Search for the cell housing the specified text and yield its (x, y) center coordinate. 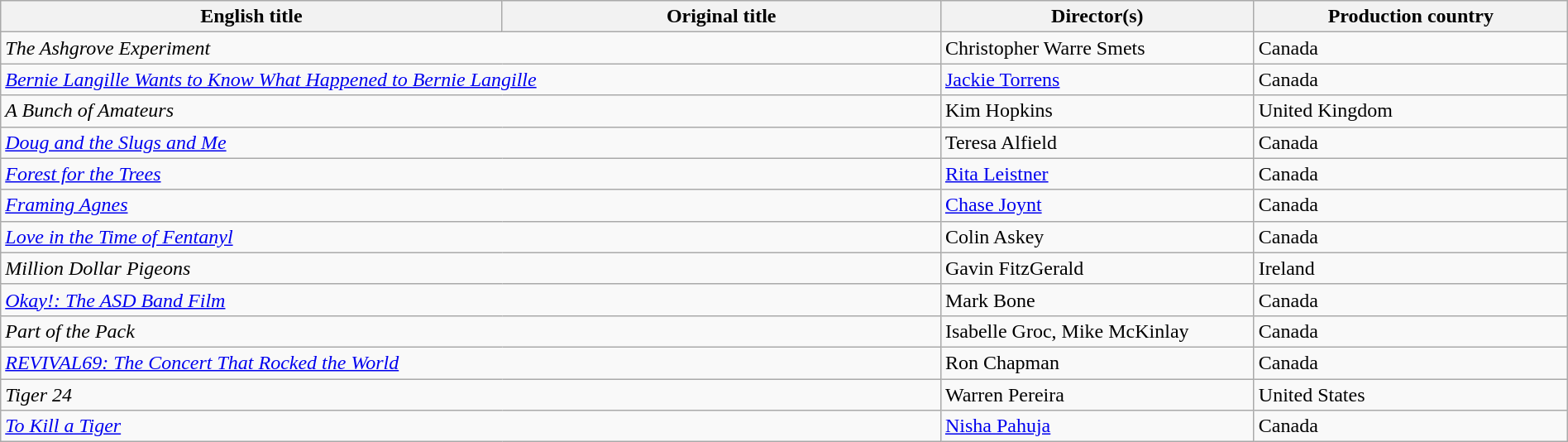
Ireland (1411, 268)
Kim Hopkins (1097, 111)
Doug and the Slugs and Me (471, 142)
The Ashgrove Experiment (471, 48)
Part of the Pack (471, 331)
Colin Askey (1097, 237)
Rita Leistner (1097, 174)
Original title (721, 17)
English title (251, 17)
Mark Bone (1097, 300)
Tiger 24 (471, 395)
Production country (1411, 17)
REVIVAL69: The Concert That Rocked the World (471, 363)
Ron Chapman (1097, 363)
United Kingdom (1411, 111)
United States (1411, 395)
Warren Pereira (1097, 395)
Okay!: The ASD Band Film (471, 300)
Forest for the Trees (471, 174)
Love in the Time of Fentanyl (471, 237)
Nisha Pahuja (1097, 426)
Chase Joynt (1097, 205)
Bernie Langille Wants to Know What Happened to Bernie Langille (471, 79)
Gavin FitzGerald (1097, 268)
Jackie Torrens (1097, 79)
Million Dollar Pigeons (471, 268)
Framing Agnes (471, 205)
Director(s) (1097, 17)
Isabelle Groc, Mike McKinlay (1097, 331)
To Kill a Tiger (471, 426)
Christopher Warre Smets (1097, 48)
A Bunch of Amateurs (471, 111)
Teresa Alfield (1097, 142)
